Scan for the cell matching the given text and deliver its (x, y) coordinate at center. 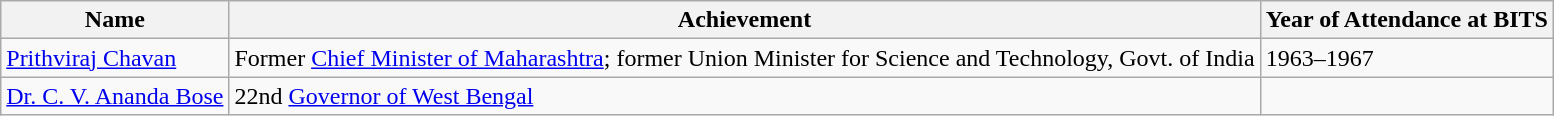
Prithviraj Chavan (115, 58)
Dr. C. V. Ananda Bose (115, 96)
Former Chief Minister of Maharashtra; former Union Minister for Science and Technology, Govt. of India (744, 58)
22nd Governor of West Bengal (744, 96)
1963–1967 (1406, 58)
Name (115, 20)
Achievement (744, 20)
Year of Attendance at BITS (1406, 20)
